Output the (x, y) coordinate of the center of the cell containing the given text.  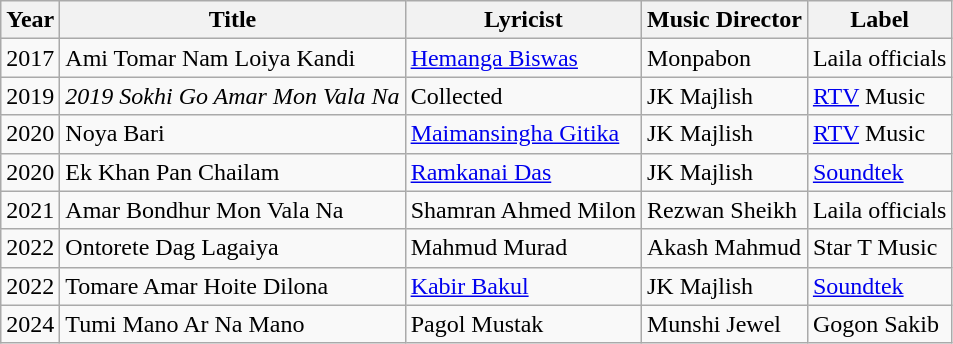
Title (232, 20)
Ontorete Dag Lagaiya (232, 248)
Star T Music (880, 248)
Kabir Bakul (523, 286)
Hemanga Biswas (523, 58)
Lyricist (523, 20)
Pagol Mustak (523, 324)
Ramkanai Das (523, 172)
Tomare Amar Hoite Dilona (232, 286)
Tumi Mano Ar Na Mano (232, 324)
Gogon Sakib (880, 324)
Ek Khan Pan Chailam (232, 172)
Rezwan Sheikh (724, 210)
2017 (30, 58)
Munshi Jewel (724, 324)
Noya Bari (232, 134)
Music Director (724, 20)
Collected (523, 96)
Label (880, 20)
Maimansingha Gitika (523, 134)
2021 (30, 210)
Mahmud Murad (523, 248)
Amar Bondhur Mon Vala Na (232, 210)
Year (30, 20)
Akash Mahmud (724, 248)
2019 (30, 96)
Monpabon (724, 58)
2024 (30, 324)
Shamran Ahmed Milon (523, 210)
2019 Sokhi Go Amar Mon Vala Na (232, 96)
Ami Tomar Nam Loiya Kandi (232, 58)
